Locate the cell with the specified text and output its (X, Y) center coordinate. 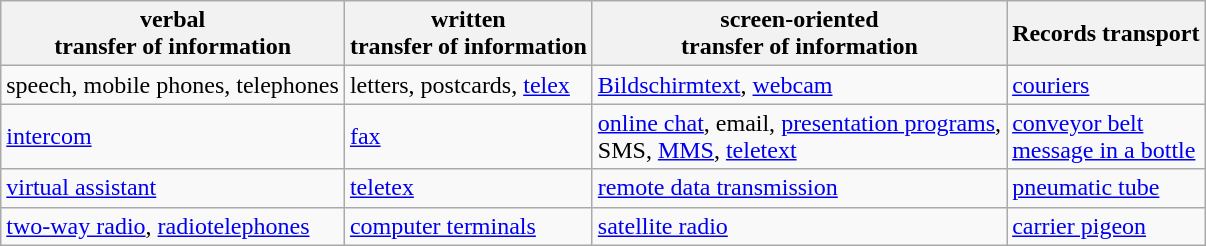
two-way radio, radiotelephones (173, 226)
screen-oriented transfer of information (799, 34)
online chat, email, presentation programs, SMS, MMS, teletext (799, 136)
Bildschirmtext, webcam (799, 85)
intercom (173, 136)
conveyor belt message in a bottle (1106, 136)
verbal transfer of information (173, 34)
written transfer of information (468, 34)
letters, postcards, telex (468, 85)
teletex (468, 188)
couriers (1106, 85)
computer terminals (468, 226)
fax (468, 136)
satellite radio (799, 226)
Records transport (1106, 34)
carrier pigeon (1106, 226)
virtual assistant (173, 188)
remote data transmission (799, 188)
speech, mobile phones, telephones (173, 85)
pneumatic tube (1106, 188)
